Detect which cell encompasses the target text, then output its (x, y) center coordinate. 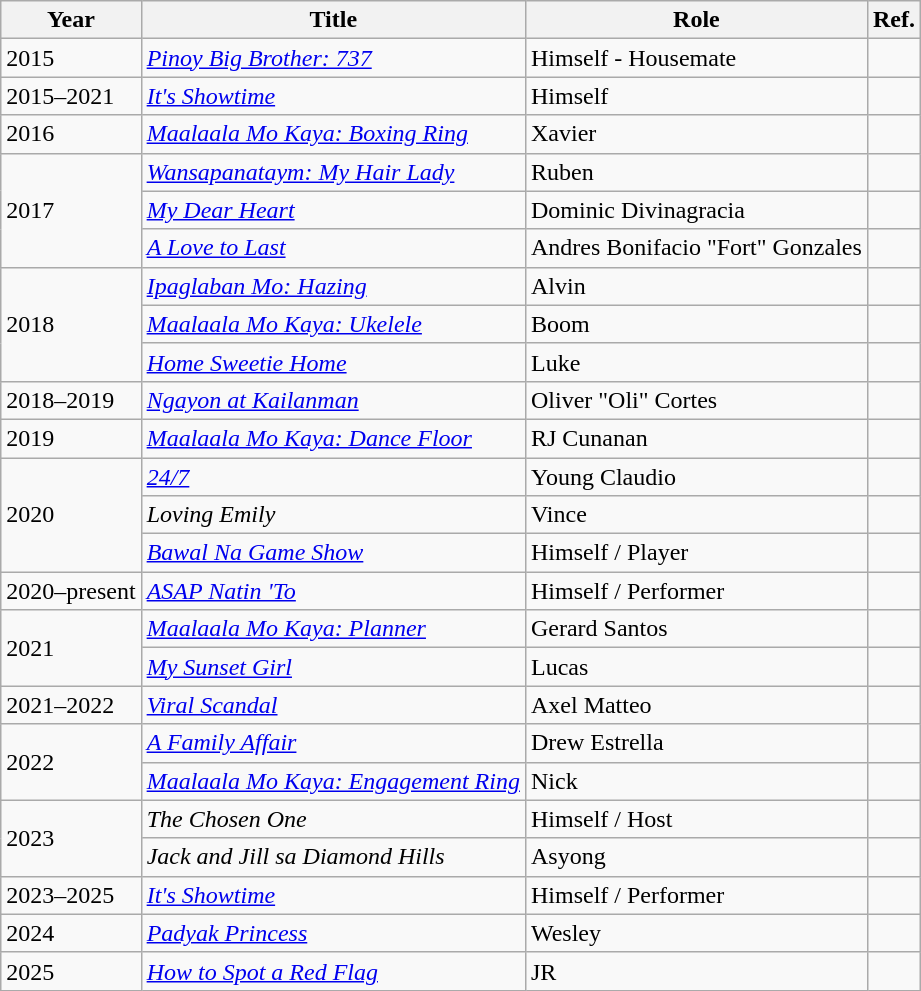
A Love to Last (333, 248)
Xavier (696, 134)
2018 (71, 324)
Role (696, 20)
2023–2025 (71, 895)
Dominic Divinagracia (696, 210)
Oliver "Oli" Cortes (696, 400)
Drew Estrella (696, 743)
Loving Emily (333, 515)
Young Claudio (696, 477)
Home Sweetie Home (333, 362)
2020 (71, 515)
Himself / Player (696, 553)
My Sunset Girl (333, 667)
Pinoy Big Brother: 737 (333, 58)
My Dear Heart (333, 210)
2015–2021 (71, 96)
Boom (696, 324)
Maalaala Mo Kaya: Ukelele (333, 324)
2023 (71, 838)
2016 (71, 134)
Year (71, 20)
Lucas (696, 667)
Axel Matteo (696, 705)
RJ Cunanan (696, 438)
Bawal Na Game Show (333, 553)
Maalaala Mo Kaya: Planner (333, 629)
JR (696, 971)
Himself (696, 96)
2021 (71, 648)
Ngayon at Kailanman (333, 400)
Himself - Housemate (696, 58)
Alvin (696, 286)
ASAP Natin 'To (333, 591)
2024 (71, 933)
Ref. (894, 20)
A Family Affair (333, 743)
2020–present (71, 591)
Viral Scandal (333, 705)
24/7 (333, 477)
Maalaala Mo Kaya: Engagement Ring (333, 781)
2017 (71, 210)
Andres Bonifacio "Fort" Gonzales (696, 248)
Gerard Santos (696, 629)
Maalaala Mo Kaya: Dance Floor (333, 438)
Maalaala Mo Kaya: Boxing Ring (333, 134)
Ipaglaban Mo: Hazing (333, 286)
Nick (696, 781)
2021–2022 (71, 705)
Jack and Jill sa Diamond Hills (333, 857)
Asyong (696, 857)
Ruben (696, 172)
Wesley (696, 933)
Himself / Host (696, 819)
2022 (71, 762)
2019 (71, 438)
Title (333, 20)
Luke (696, 362)
2018–2019 (71, 400)
2025 (71, 971)
How to Spot a Red Flag (333, 971)
Padyak Princess (333, 933)
The Chosen One (333, 819)
2015 (71, 58)
Wansapanataym: My Hair Lady (333, 172)
Vince (696, 515)
